Determine the [X, Y] coordinate at the center of the cell enclosing the given text.  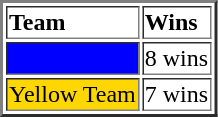
8 wins [176, 58]
Team [72, 22]
Wins [176, 22]
7 wins [176, 94]
Yellow Team [72, 94]
